Return the [x, y] coordinate for the center point of the cell that contains the specified text.  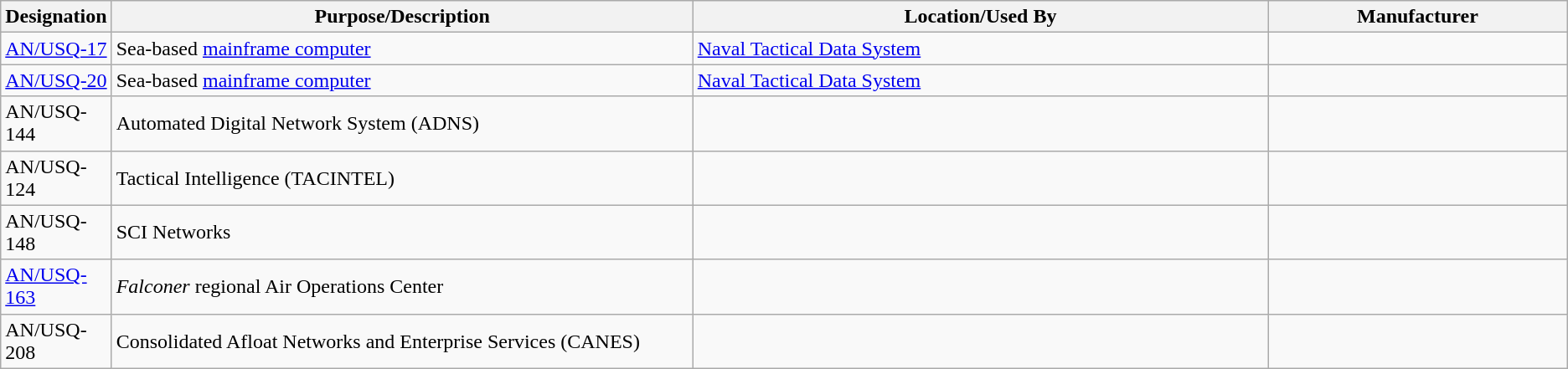
AN/USQ-124 [56, 177]
AN/USQ-163 [56, 286]
AN/USQ-208 [56, 341]
Consolidated Afloat Networks and Enterprise Services (CANES) [402, 341]
AN/USQ-144 [56, 124]
Purpose/Description [402, 17]
SCI Networks [402, 233]
Automated Digital Network System (ADNS) [402, 124]
Tactical Intelligence (TACINTEL) [402, 177]
AN/USQ-20 [56, 80]
Manufacturer [1418, 17]
AN/USQ-148 [56, 233]
AN/USQ-17 [56, 49]
Designation [56, 17]
Location/Used By [980, 17]
Falconer regional Air Operations Center [402, 286]
